Capture the cell that displays the provided text and extract its (X, Y) central coordinate. 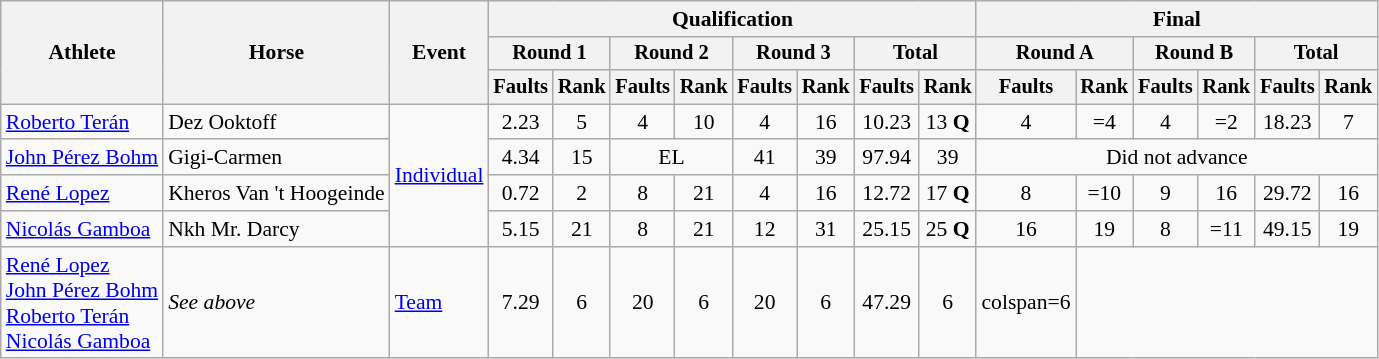
7.29 (520, 303)
0.72 (520, 193)
=11 (1226, 229)
Qualification (732, 19)
13 Q (948, 122)
31 (826, 229)
John Pérez Bohm (82, 158)
Roberto Terán (82, 122)
18.23 (1287, 122)
Final (1176, 19)
Round A (1054, 54)
Event (440, 52)
12 (764, 229)
=4 (1105, 122)
7 (1348, 122)
15 (582, 158)
49.15 (1287, 229)
EL (671, 158)
=10 (1105, 193)
colspan=6 (1026, 303)
47.29 (886, 303)
5 (582, 122)
Round 2 (671, 54)
Round 1 (549, 54)
Dez Ooktoff (276, 122)
René Lopez (82, 193)
René LopezJohn Pérez BohmRoberto TeránNicolás Gamboa (82, 303)
Athlete (82, 52)
41 (764, 158)
Did not advance (1176, 158)
=2 (1226, 122)
9 (1165, 193)
97.94 (886, 158)
Kheros Van 't Hoogeinde (276, 193)
Horse (276, 52)
5.15 (520, 229)
Round B (1194, 54)
Nicolás Gamboa (82, 229)
2.23 (520, 122)
10.23 (886, 122)
29.72 (1287, 193)
2 (582, 193)
25 Q (948, 229)
See above (276, 303)
25.15 (886, 229)
10 (704, 122)
Round 3 (793, 54)
4.34 (520, 158)
Individual (440, 175)
Nkh Mr. Darcy (276, 229)
Gigi-Carmen (276, 158)
17 Q (948, 193)
12.72 (886, 193)
Team (440, 303)
